Find where the given text appears and provide that cell's center as [x, y] coordinate. 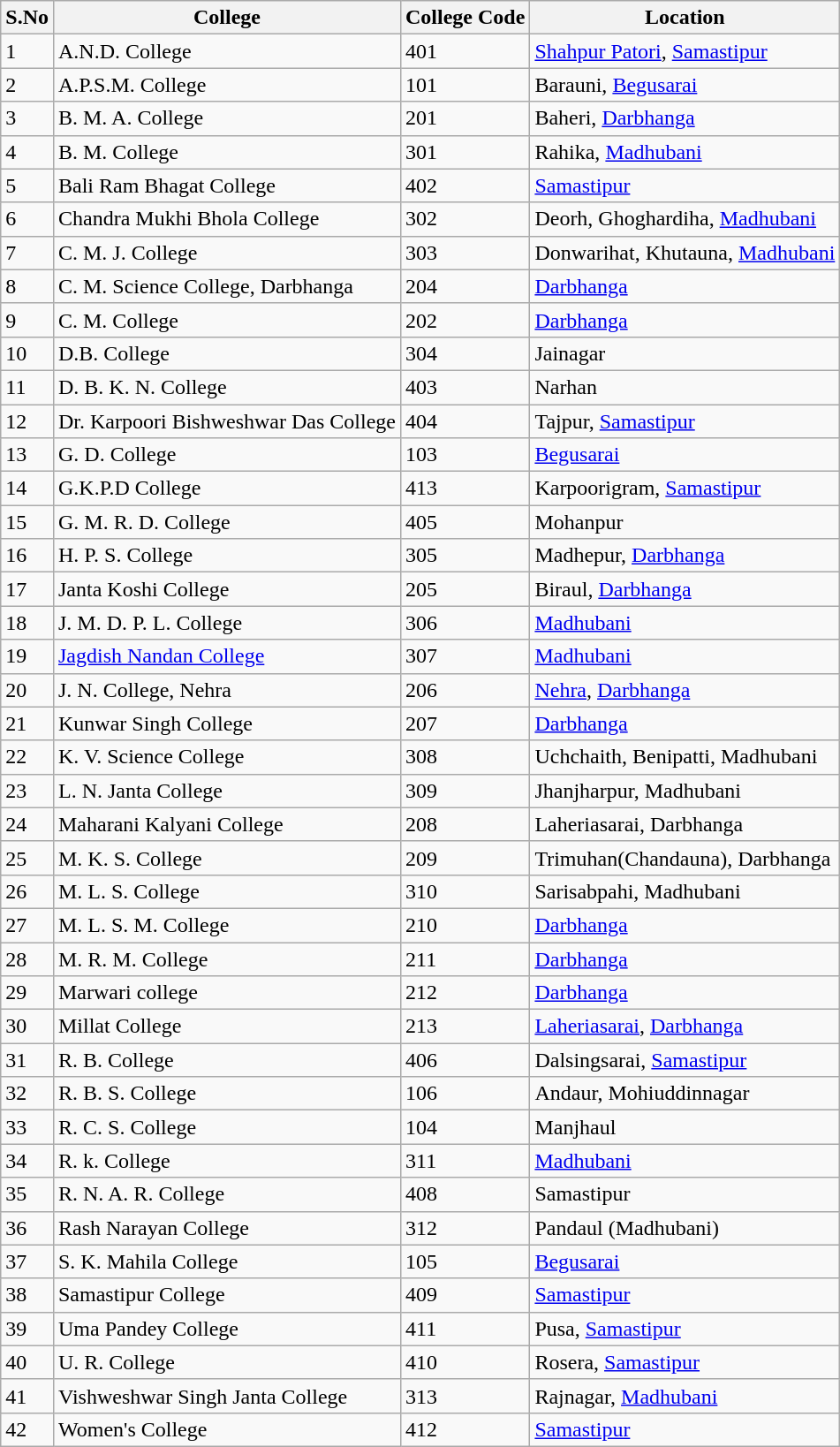
Women's College [226, 1429]
Rosera, Samastipur [685, 1362]
402 [465, 186]
B. M. A. College [226, 118]
U. R. College [226, 1362]
R. N. A. R. College [226, 1194]
Pandaul (Madhubani) [685, 1228]
36 [27, 1228]
Pusa, Samastipur [685, 1329]
S.No [27, 18]
Jagdish Nandan College [226, 656]
308 [465, 757]
40 [27, 1362]
Sarisabpahi, Madhubani [685, 891]
Trimuhan(Chandauna), Darbhanga [685, 858]
Barauni, Begusarai [685, 85]
7 [27, 253]
Shahpur Patori, Samastipur [685, 51]
Andaur, Mohiuddinnagar [685, 1094]
411 [465, 1329]
41 [27, 1396]
307 [465, 656]
D. B. K. N. College [226, 387]
Jainagar [685, 353]
Mohanpur [685, 522]
J. N. College, Nehra [226, 690]
Rajnagar, Madhubani [685, 1396]
Kunwar Singh College [226, 723]
213 [465, 1027]
16 [27, 556]
14 [27, 489]
406 [465, 1060]
205 [465, 589]
313 [465, 1396]
413 [465, 489]
L. N. Janta College [226, 791]
Donwarihat, Khutauna, Madhubani [685, 253]
Bali Ram Bhagat College [226, 186]
Maharani Kalyani College [226, 824]
39 [27, 1329]
4 [27, 152]
101 [465, 85]
210 [465, 925]
303 [465, 253]
Millat College [226, 1027]
19 [27, 656]
26 [27, 891]
310 [465, 891]
306 [465, 623]
18 [27, 623]
410 [465, 1362]
M. K. S. College [226, 858]
24 [27, 824]
Rahika, Madhubani [685, 152]
G.K.P.D College [226, 489]
D.B. College [226, 353]
15 [27, 522]
R. C. S. College [226, 1127]
301 [465, 152]
Janta Koshi College [226, 589]
Deorh, Ghoghardiha, Madhubani [685, 219]
104 [465, 1127]
412 [465, 1429]
5 [27, 186]
B. M. College [226, 152]
R. B. College [226, 1060]
103 [465, 455]
10 [27, 353]
209 [465, 858]
R. k. College [226, 1161]
Dr. Karpoori Bishweshwar Das College [226, 421]
35 [27, 1194]
M. L. S. M. College [226, 925]
Samastipur College [226, 1295]
33 [27, 1127]
9 [27, 320]
405 [465, 522]
1 [27, 51]
32 [27, 1094]
J. M. D. P. L. College [226, 623]
311 [465, 1161]
105 [465, 1261]
Rash Narayan College [226, 1228]
12 [27, 421]
22 [27, 757]
106 [465, 1094]
20 [27, 690]
2 [27, 85]
G. D. College [226, 455]
C. M. College [226, 320]
27 [27, 925]
College [226, 18]
302 [465, 219]
13 [27, 455]
403 [465, 387]
A.N.D. College [226, 51]
Nehra, Darbhanga [685, 690]
21 [27, 723]
Karpoorigram, Samastipur [685, 489]
211 [465, 958]
Vishweshwar Singh Janta College [226, 1396]
Narhan [685, 387]
Jhanjharpur, Madhubani [685, 791]
17 [27, 589]
29 [27, 993]
Location [685, 18]
304 [465, 353]
8 [27, 286]
202 [465, 320]
30 [27, 1027]
Marwari college [226, 993]
34 [27, 1161]
25 [27, 858]
College Code [465, 18]
31 [27, 1060]
408 [465, 1194]
Uchchaith, Benipatti, Madhubani [685, 757]
M. L. S. College [226, 891]
Uma Pandey College [226, 1329]
C. M. Science College, Darbhanga [226, 286]
Tajpur, Samastipur [685, 421]
Manjhaul [685, 1127]
23 [27, 791]
201 [465, 118]
37 [27, 1261]
6 [27, 219]
204 [465, 286]
42 [27, 1429]
312 [465, 1228]
R. B. S. College [226, 1094]
Chandra Mukhi Bhola College [226, 219]
K. V. Science College [226, 757]
309 [465, 791]
Madhepur, Darbhanga [685, 556]
3 [27, 118]
38 [27, 1295]
C. M. J. College [226, 253]
A.P.S.M. College [226, 85]
Biraul, Darbhanga [685, 589]
S. K. Mahila College [226, 1261]
305 [465, 556]
Dalsingsarai, Samastipur [685, 1060]
206 [465, 690]
409 [465, 1295]
208 [465, 824]
11 [27, 387]
404 [465, 421]
Baheri, Darbhanga [685, 118]
M. R. M. College [226, 958]
28 [27, 958]
H. P. S. College [226, 556]
212 [465, 993]
401 [465, 51]
G. M. R. D. College [226, 522]
207 [465, 723]
